Extract the (X, Y) coordinate from the center of the cell holding the provided text.  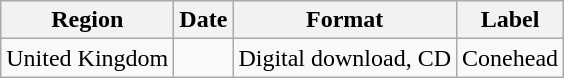
Digital download, CD (345, 58)
United Kingdom (88, 58)
Conehead (510, 58)
Region (88, 20)
Format (345, 20)
Date (204, 20)
Label (510, 20)
